Pinpoint the cell where the given text exists, returning its (X, Y) midpoint coordinate. 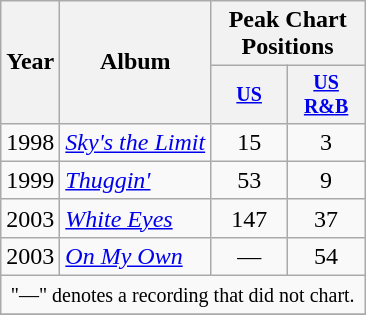
1998 (30, 142)
3 (326, 142)
Sky's the Limit (136, 142)
9 (326, 180)
Peak Chart Positions (288, 34)
US (250, 94)
Album (136, 62)
53 (250, 180)
"—" denotes a recording that did not chart. (183, 295)
US R&B (326, 94)
147 (250, 218)
37 (326, 218)
On My Own (136, 256)
54 (326, 256)
White Eyes (136, 218)
Thuggin' (136, 180)
1999 (30, 180)
Year (30, 62)
15 (250, 142)
— (250, 256)
